Find where the given text appears and provide that cell's center as (X, Y) coordinate. 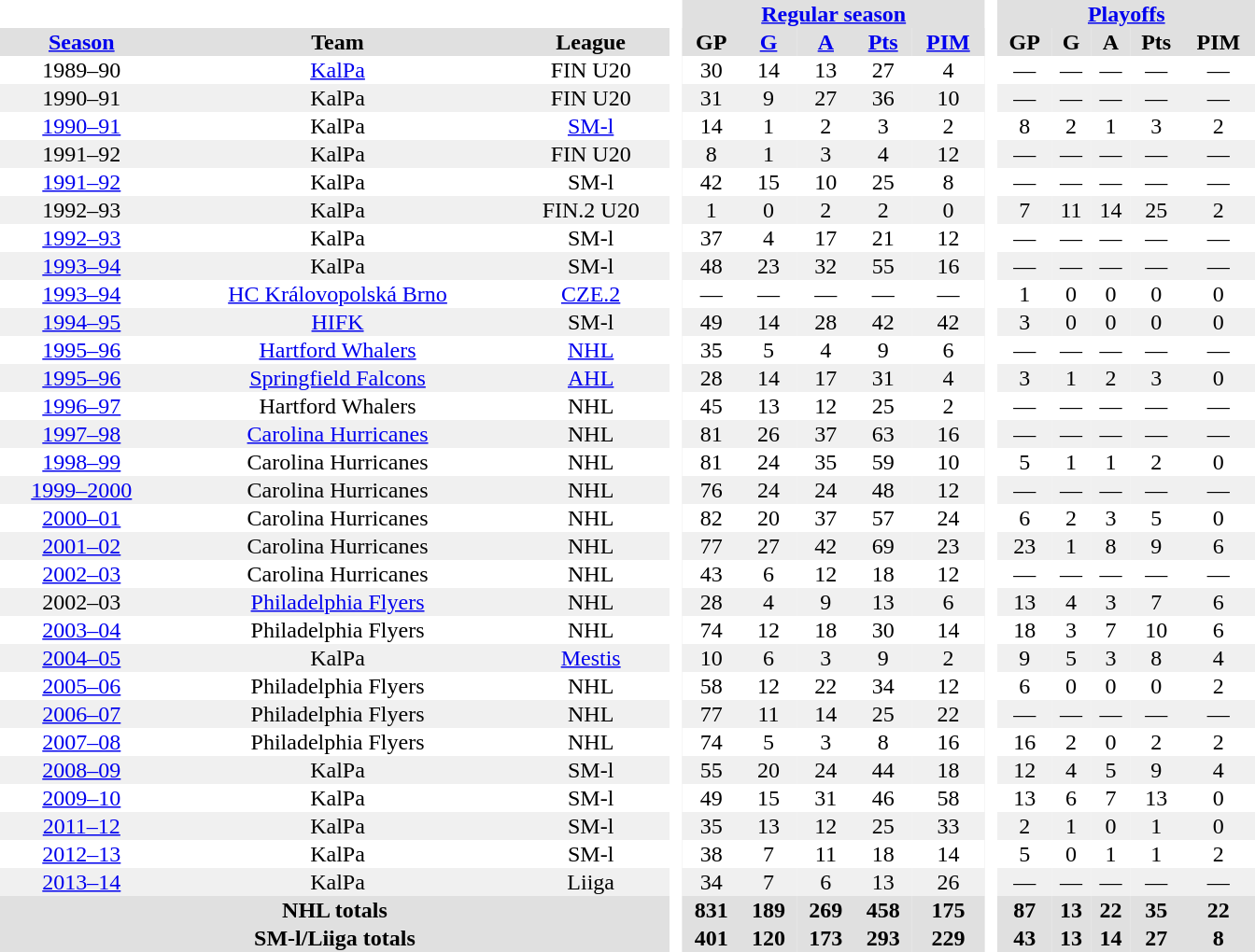
401 (712, 938)
831 (712, 910)
175 (948, 910)
229 (948, 938)
458 (883, 910)
AHL (590, 378)
League (590, 42)
63 (883, 434)
Mestis (590, 658)
2004–05 (82, 658)
2007–08 (82, 742)
2006–07 (82, 714)
293 (883, 938)
1998–99 (82, 462)
2009–10 (82, 798)
Season (82, 42)
Playoffs (1126, 14)
76 (712, 490)
NHL totals (334, 910)
87 (1025, 910)
Regular season (833, 14)
2003–04 (82, 630)
59 (883, 462)
69 (883, 546)
2012–13 (82, 854)
33 (948, 826)
Team (338, 42)
HC Královopolská Brno (338, 294)
SM-l/Liiga totals (334, 938)
189 (768, 910)
44 (883, 770)
36 (883, 98)
269 (825, 910)
HIFK (338, 322)
CZE.2 (590, 294)
2005–06 (82, 686)
FIN.2 U20 (590, 210)
1994–95 (82, 322)
2013–14 (82, 882)
173 (825, 938)
1997–98 (82, 434)
46 (883, 798)
1989–90 (82, 70)
57 (883, 518)
32 (825, 266)
Liiga (590, 882)
45 (712, 406)
2008–09 (82, 770)
1996–97 (82, 406)
120 (768, 938)
1999–2000 (82, 490)
2011–12 (82, 826)
21 (883, 238)
Springfield Falcons (338, 378)
38 (712, 854)
82 (712, 518)
2001–02 (82, 546)
2000–01 (82, 518)
